Determine the [X, Y] coordinate at the center of the cell enclosing the given text.  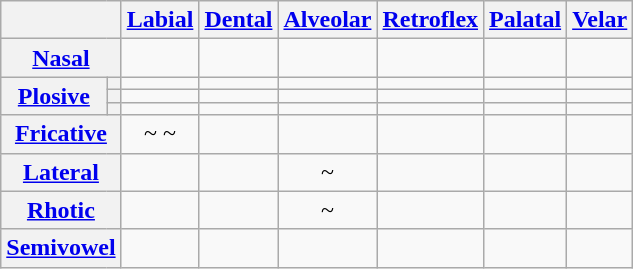
Fricative [61, 134]
Retroflex [430, 20]
Alveolar [328, 20]
Semivowel [61, 248]
Lateral [61, 172]
~ ~ [160, 134]
Dental [238, 20]
Palatal [526, 20]
Labial [160, 20]
Rhotic [61, 210]
Plosive [54, 96]
Velar [600, 20]
Nasal [61, 58]
